Search for the cell housing the specified text and yield its [X, Y] center coordinate. 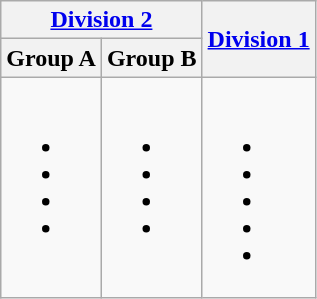
Group A [52, 58]
Division 1 [258, 39]
Division 2 [102, 20]
Group B [152, 58]
